Capture the cell that displays the provided text and extract its [x, y] central coordinate. 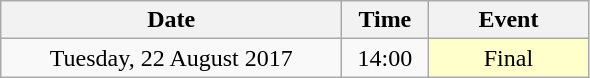
Tuesday, 22 August 2017 [172, 58]
Event [508, 20]
Date [172, 20]
14:00 [385, 58]
Final [508, 58]
Time [385, 20]
